From the cell containing the given text, extract its center point as (X, Y) coordinate. 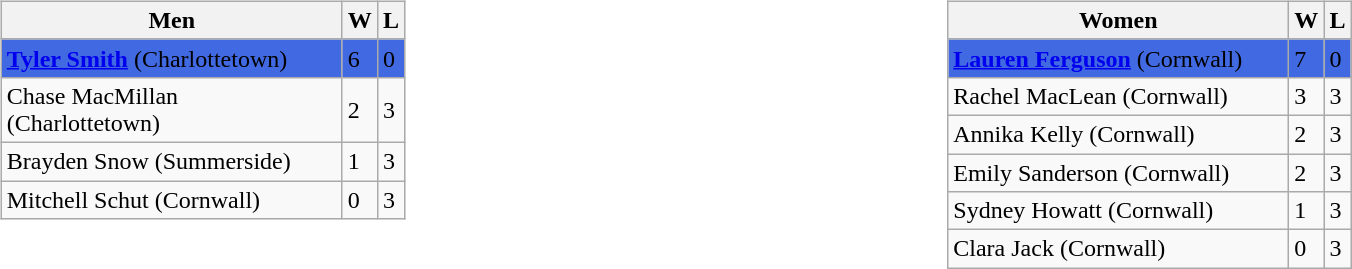
Emily Sanderson (Cornwall) (1118, 173)
Brayden Snow (Summerside) (172, 161)
Rachel MacLean (Cornwall) (1118, 96)
Men (172, 20)
Sydney Howatt (Cornwall) (1118, 211)
7 (1306, 58)
Chase MacMillan (Charlottetown) (172, 110)
6 (360, 58)
Lauren Ferguson (Cornwall) (1118, 58)
Annika Kelly (Cornwall) (1118, 134)
Women (1118, 20)
Clara Jack (Cornwall) (1118, 249)
Mitchell Schut (Cornwall) (172, 199)
Tyler Smith (Charlottetown) (172, 58)
